Return the [x, y] coordinate for the center point of the cell that contains the specified text.  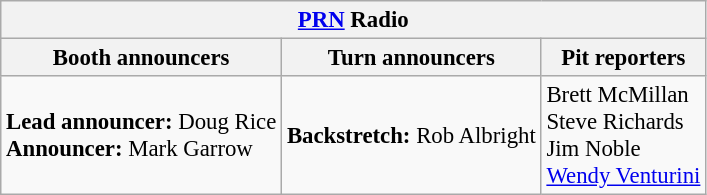
PRN Radio [354, 20]
Booth announcers [142, 58]
Pit reporters [624, 58]
Lead announcer: Doug RiceAnnouncer: Mark Garrow [142, 136]
Turn announcers [412, 58]
Brett McMillanSteve RichardsJim NobleWendy Venturini [624, 136]
Backstretch: Rob Albright [412, 136]
